For the text-containing cell, return its midpoint in [X, Y] coordinate format. 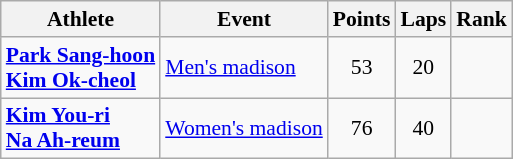
Event [244, 19]
53 [362, 68]
Points [362, 19]
Men's madison [244, 68]
40 [424, 128]
Rank [482, 19]
Kim You-riNa Ah-reum [80, 128]
Athlete [80, 19]
20 [424, 68]
Laps [424, 19]
76 [362, 128]
Women's madison [244, 128]
Park Sang-hoonKim Ok-cheol [80, 68]
